Find where the given text appears and provide that cell's center as (X, Y) coordinate. 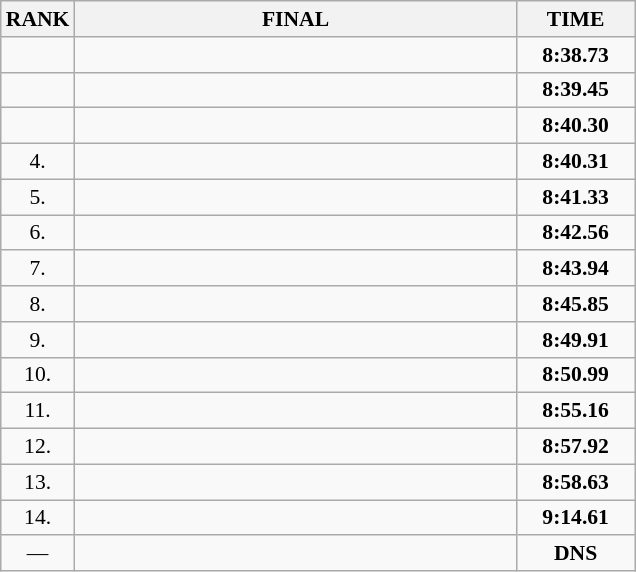
FINAL (295, 19)
— (38, 554)
8:57.92 (576, 447)
8:45.85 (576, 304)
8:49.91 (576, 340)
7. (38, 269)
8:42.56 (576, 233)
9. (38, 340)
13. (38, 482)
5. (38, 197)
11. (38, 411)
14. (38, 518)
8:40.30 (576, 126)
8:41.33 (576, 197)
DNS (576, 554)
12. (38, 447)
RANK (38, 19)
8:38.73 (576, 55)
8:50.99 (576, 375)
8:40.31 (576, 162)
10. (38, 375)
TIME (576, 19)
8:58.63 (576, 482)
8:43.94 (576, 269)
8. (38, 304)
9:14.61 (576, 518)
8:39.45 (576, 90)
6. (38, 233)
4. (38, 162)
8:55.16 (576, 411)
